Identify which cell holds the provided text, then report its (x, y) central coordinate. 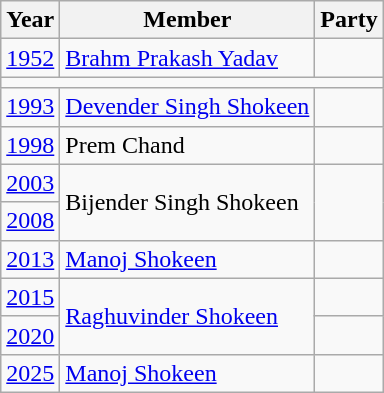
Member (188, 20)
2025 (30, 373)
Brahm Prakash Yadav (188, 58)
Prem Chand (188, 145)
Party (349, 20)
2013 (30, 259)
Devender Singh Shokeen (188, 107)
Bijender Singh Shokeen (188, 202)
1952 (30, 58)
2020 (30, 335)
2003 (30, 183)
1998 (30, 145)
Raghuvinder Shokeen (188, 316)
Year (30, 20)
2015 (30, 297)
1993 (30, 107)
2008 (30, 221)
